Determine the [X, Y] coordinate at the center of the cell enclosing the given text.  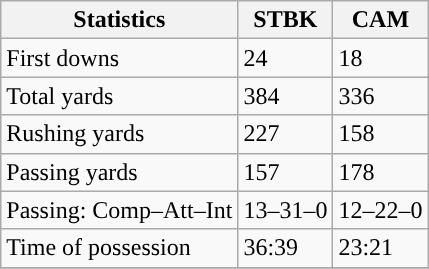
Passing: Comp–Att–Int [120, 210]
Passing yards [120, 172]
12–22–0 [380, 210]
24 [286, 58]
178 [380, 172]
STBK [286, 20]
Total yards [120, 96]
36:39 [286, 248]
158 [380, 134]
Statistics [120, 20]
Time of possession [120, 248]
336 [380, 96]
384 [286, 96]
13–31–0 [286, 210]
227 [286, 134]
First downs [120, 58]
23:21 [380, 248]
157 [286, 172]
Rushing yards [120, 134]
CAM [380, 20]
18 [380, 58]
